Find where the given text appears and provide that cell's center as [x, y] coordinate. 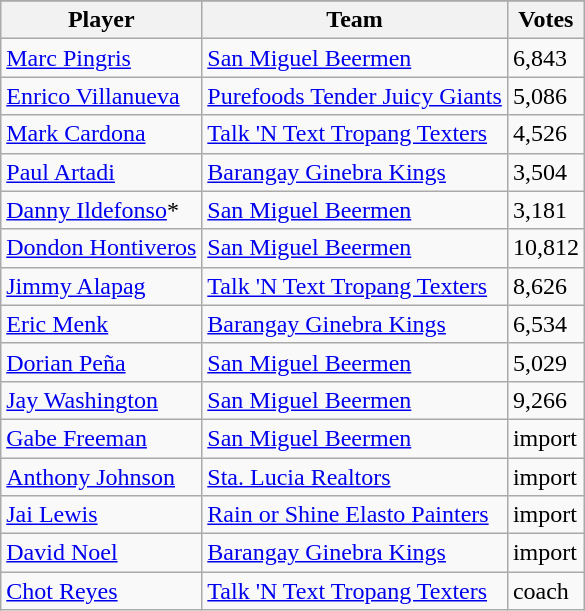
10,812 [546, 248]
Dorian Peña [102, 362]
Marc Pingris [102, 58]
Jay Washington [102, 400]
9,266 [546, 400]
Anthony Johnson [102, 477]
Gabe Freeman [102, 438]
6,534 [546, 324]
3,504 [546, 172]
6,843 [546, 58]
Sta. Lucia Realtors [355, 477]
Chot Reyes [102, 591]
Player [102, 20]
coach [546, 591]
5,029 [546, 362]
5,086 [546, 96]
Jai Lewis [102, 515]
Rain or Shine Elasto Painters [355, 515]
4,526 [546, 134]
Purefoods Tender Juicy Giants [355, 96]
Mark Cardona [102, 134]
Votes [546, 20]
Jimmy Alapag [102, 286]
Enrico Villanueva [102, 96]
Dondon Hontiveros [102, 248]
Eric Menk [102, 324]
3,181 [546, 210]
Team [355, 20]
David Noel [102, 553]
Danny Ildefonso* [102, 210]
8,626 [546, 286]
Paul Artadi [102, 172]
